Find where the given text appears and provide that cell's center as [x, y] coordinate. 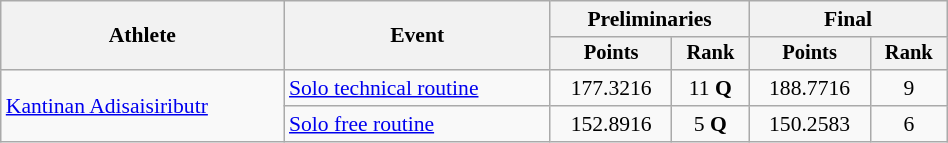
152.8916 [611, 124]
Athlete [142, 36]
Event [417, 36]
Solo free routine [417, 124]
5 Q [710, 124]
177.3216 [611, 88]
150.2583 [810, 124]
11 Q [710, 88]
Preliminaries [649, 19]
188.7716 [810, 88]
9 [908, 88]
Final [848, 19]
Kantinan Adisaisiributr [142, 106]
6 [908, 124]
Solo technical routine [417, 88]
